Capture the cell that displays the provided text and extract its [x, y] central coordinate. 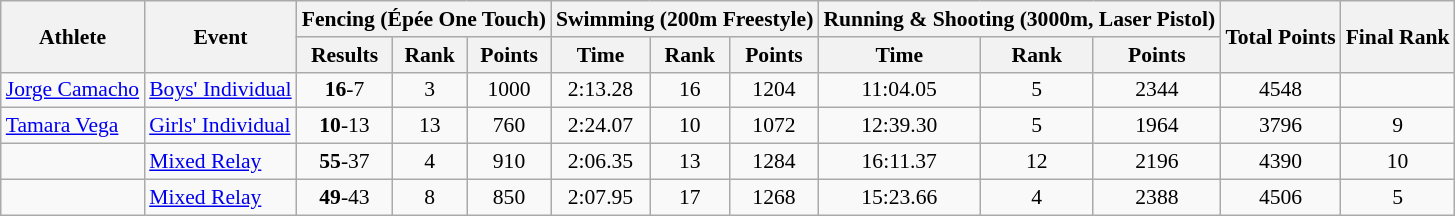
2:13.28 [600, 90]
Total Points [1280, 36]
1964 [1156, 126]
4390 [1280, 162]
1268 [774, 197]
1284 [774, 162]
910 [509, 162]
55-37 [345, 162]
2:06.35 [600, 162]
Tamara Vega [72, 126]
Event [220, 36]
760 [509, 126]
3 [430, 90]
16-7 [345, 90]
Girls' Individual [220, 126]
1072 [774, 126]
Final Rank [1398, 36]
2196 [1156, 162]
12 [1036, 162]
1204 [774, 90]
16 [690, 90]
15:23.66 [899, 197]
12:39.30 [899, 126]
Results [345, 55]
Swimming (200m Freestyle) [685, 19]
11:04.05 [899, 90]
Boys' Individual [220, 90]
Running & Shooting (3000m, Laser Pistol) [1019, 19]
16:11.37 [899, 162]
2:07.95 [600, 197]
2388 [1156, 197]
850 [509, 197]
4506 [1280, 197]
1000 [509, 90]
2344 [1156, 90]
9 [1398, 126]
Athlete [72, 36]
Jorge Camacho [72, 90]
10-13 [345, 126]
17 [690, 197]
Fencing (Épée One Touch) [424, 19]
4548 [1280, 90]
2:24.07 [600, 126]
3796 [1280, 126]
8 [430, 197]
49-43 [345, 197]
